Return (x, y) of the center of cell containing provided text 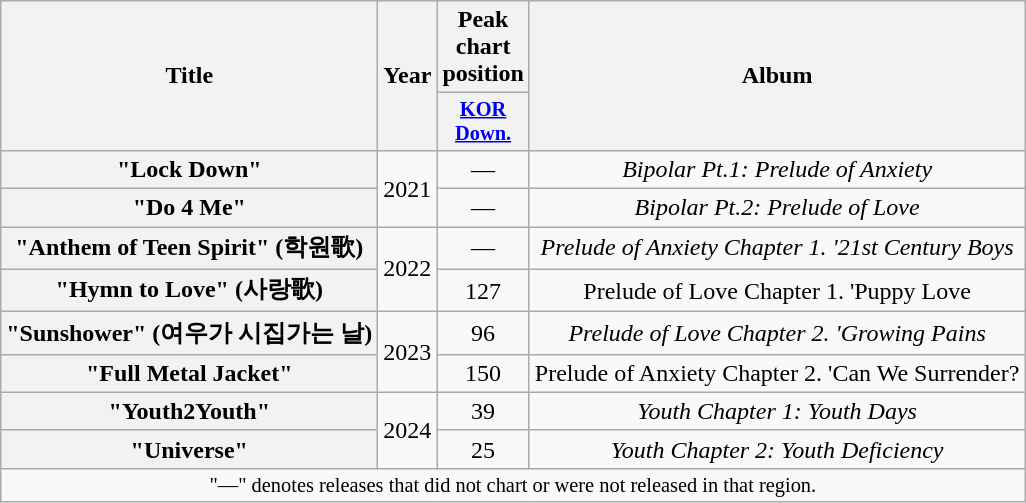
Prelude of Anxiety Chapter 2. 'Can We Surrender? (777, 373)
2024 (408, 430)
Youth Chapter 2: Youth Deficiency (777, 449)
"Youth2Youth" (190, 411)
2021 (408, 188)
"Anthem of Teen Spirit" (학원歌) (190, 248)
127 (483, 290)
"—" denotes releases that did not chart or were not released in that region. (513, 485)
25 (483, 449)
KOR Down. (483, 122)
39 (483, 411)
Prelude of Love Chapter 1. 'Puppy Love (777, 290)
"Universe" (190, 449)
"Lock Down" (190, 169)
Title (190, 76)
Prelude of Anxiety Chapter 1. '21st Century Boys (777, 248)
Peak chart position (483, 47)
"Sunshower" (여우가 시집가는 날) (190, 334)
2023 (408, 352)
"Do 4 Me" (190, 208)
Bipolar Pt.2: Prelude of Love (777, 208)
2022 (408, 270)
Prelude of Love Chapter 2. 'Growing Pains (777, 334)
150 (483, 373)
Year (408, 76)
Bipolar Pt.1: Prelude of Anxiety (777, 169)
"Hymn to Love" (사랑歌) (190, 290)
Album (777, 76)
Youth Chapter 1: Youth Days (777, 411)
"Full Metal Jacket" (190, 373)
96 (483, 334)
